Return the [X, Y] coordinate for the center point of the cell that contains the specified text.  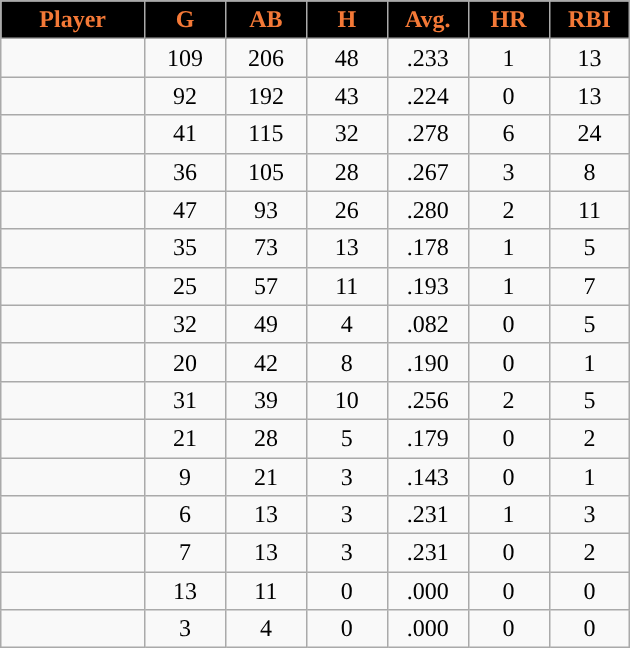
G [186, 20]
.190 [428, 362]
24 [590, 134]
.278 [428, 134]
39 [266, 400]
31 [186, 400]
57 [266, 286]
.224 [428, 96]
109 [186, 58]
9 [186, 477]
.267 [428, 172]
192 [266, 96]
10 [346, 400]
48 [346, 58]
41 [186, 134]
.233 [428, 58]
47 [186, 210]
105 [266, 172]
42 [266, 362]
36 [186, 172]
H [346, 20]
25 [186, 286]
35 [186, 248]
.280 [428, 210]
Player [73, 20]
115 [266, 134]
92 [186, 96]
20 [186, 362]
.179 [428, 438]
AB [266, 20]
RBI [590, 20]
Avg. [428, 20]
206 [266, 58]
.256 [428, 400]
HR [508, 20]
.178 [428, 248]
43 [346, 96]
73 [266, 248]
.082 [428, 324]
49 [266, 324]
.143 [428, 477]
93 [266, 210]
26 [346, 210]
.193 [428, 286]
